Provide the (X, Y) coordinate of the cell's center where the given text is located.  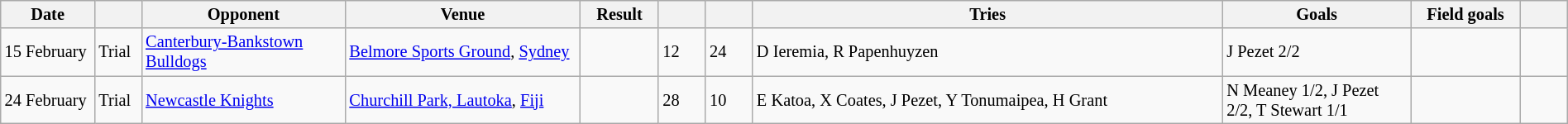
E Katoa, X Coates, J Pezet, Y Tonumaipea, H Grant (987, 100)
N Meaney 1/2, J Pezet 2/2, T Stewart 1/1 (1317, 100)
Belmore Sports Ground, Sydney (463, 52)
10 (729, 100)
Field goals (1465, 14)
Goals (1317, 14)
Tries (987, 14)
Canterbury-Bankstown Bulldogs (243, 52)
Newcastle Knights (243, 100)
15 February (48, 52)
24 (729, 52)
Churchill Park, Lautoka, Fiji (463, 100)
12 (681, 52)
Date (48, 14)
24 February (48, 100)
Result (620, 14)
D Ieremia, R Papenhuyzen (987, 52)
J Pezet 2/2 (1317, 52)
Venue (463, 14)
28 (681, 100)
Opponent (243, 14)
